Locate the cell with the specified text and output its [x, y] center coordinate. 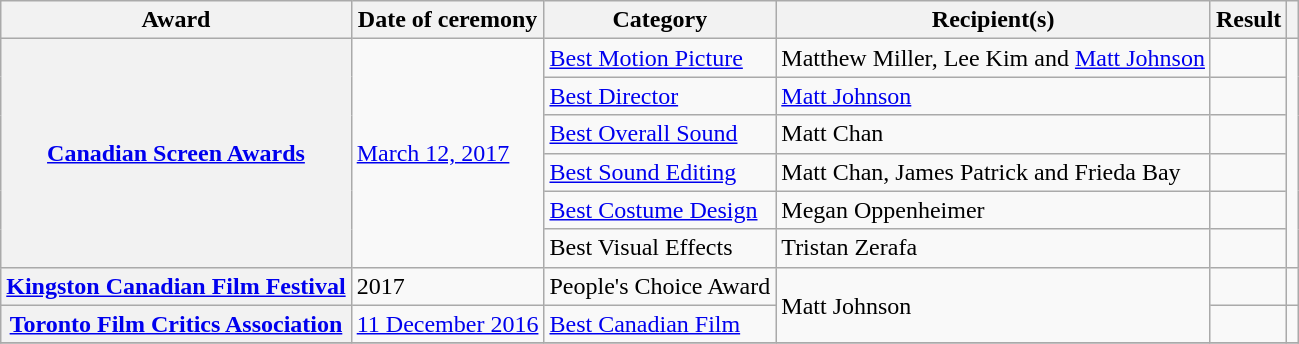
Matt Chan, James Patrick and Frieda Bay [994, 172]
Best Sound Editing [660, 172]
Result [1248, 20]
Tristan Zerafa [994, 248]
Canadian Screen Awards [176, 153]
Best Director [660, 96]
Best Motion Picture [660, 58]
People's Choice Award [660, 286]
Megan Oppenheimer [994, 210]
Kingston Canadian Film Festival [176, 286]
Best Visual Effects [660, 248]
March 12, 2017 [448, 153]
2017 [448, 286]
11 December 2016 [448, 324]
Matthew Miller, Lee Kim and Matt Johnson [994, 58]
Toronto Film Critics Association [176, 324]
Date of ceremony [448, 20]
Matt Chan [994, 134]
Best Canadian Film [660, 324]
Award [176, 20]
Category [660, 20]
Best Overall Sound [660, 134]
Best Costume Design [660, 210]
Recipient(s) [994, 20]
